Find where the given text appears and provide that cell's center as (X, Y) coordinate. 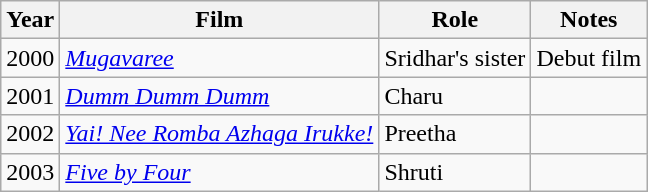
2002 (30, 134)
Sridhar's sister (455, 58)
Debut film (589, 58)
Shruti (455, 172)
Mugavaree (220, 58)
Dumm Dumm Dumm (220, 96)
Five by Four (220, 172)
2000 (30, 58)
Yai! Nee Romba Azhaga Irukke! (220, 134)
Charu (455, 96)
2003 (30, 172)
Preetha (455, 134)
Year (30, 20)
Notes (589, 20)
Film (220, 20)
Role (455, 20)
2001 (30, 96)
